Output the [x, y] coordinate of the center of the cell containing the given text.  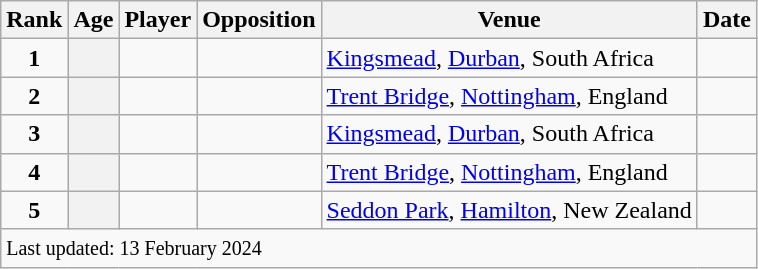
3 [34, 134]
Age [94, 20]
Seddon Park, Hamilton, New Zealand [509, 210]
4 [34, 172]
Opposition [259, 20]
Player [158, 20]
Venue [509, 20]
2 [34, 96]
Last updated: 13 February 2024 [379, 248]
1 [34, 58]
Date [726, 20]
Rank [34, 20]
5 [34, 210]
